Extract the (x, y) coordinate from the center of the cell holding the provided text.  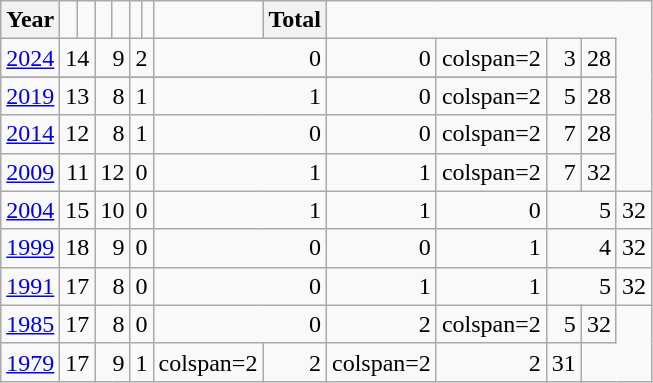
15 (78, 210)
Total (295, 20)
4 (581, 248)
Year (30, 20)
2019 (30, 96)
2004 (30, 210)
3 (564, 58)
2014 (30, 134)
1999 (30, 248)
14 (78, 58)
1979 (30, 362)
2009 (30, 172)
31 (564, 362)
1985 (30, 324)
10 (112, 210)
11 (78, 172)
1991 (30, 286)
2024 (30, 58)
18 (78, 248)
13 (78, 96)
